Search for the cell housing the specified text and yield its (x, y) center coordinate. 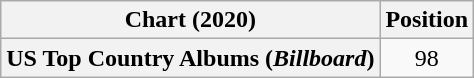
Position (427, 20)
Chart (2020) (190, 20)
98 (427, 58)
US Top Country Albums (Billboard) (190, 58)
